Identify which cell holds the provided text, then report its (X, Y) central coordinate. 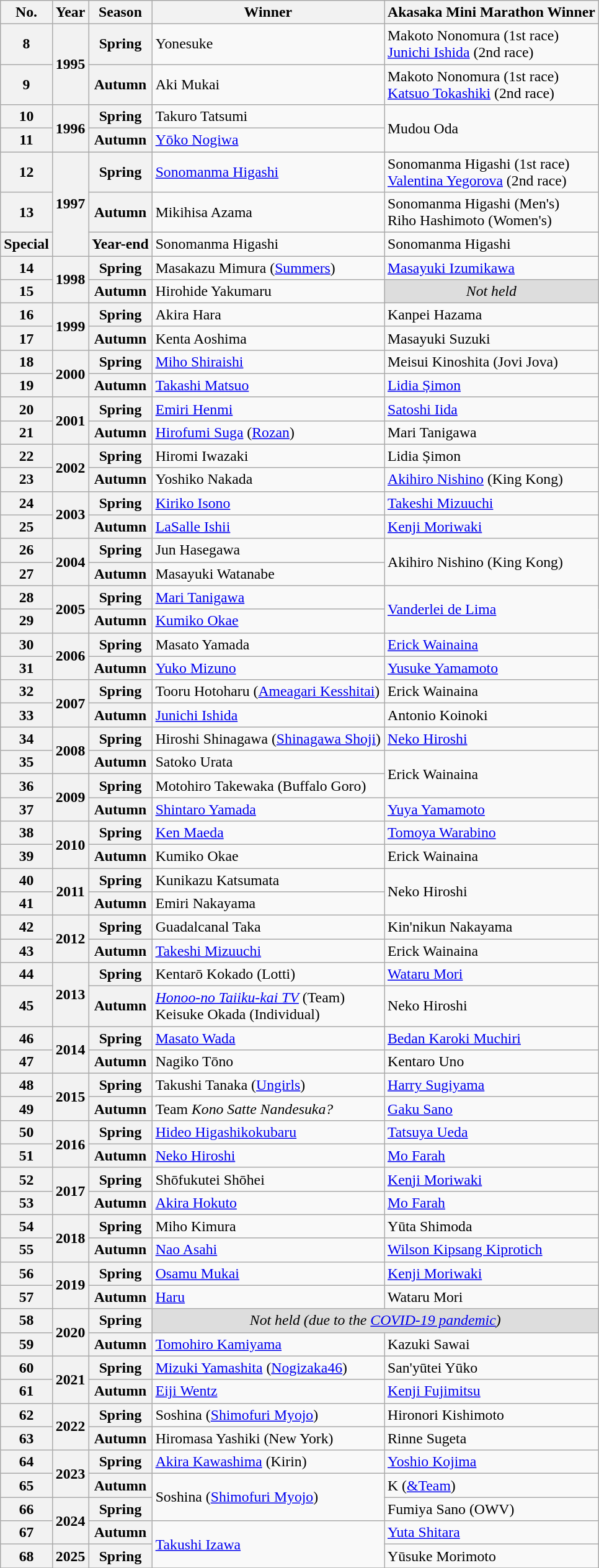
Guadalcanal Taka (268, 927)
2017 (70, 1191)
23 (27, 479)
Sonomanma Higashi (1st race) Valentina Yegorova (2nd race) (492, 171)
Antonio Koinoki (492, 715)
2013 (70, 994)
Tooru Hotoharu (Ameagari Kesshitai) (268, 692)
Tomoya Warabino (492, 833)
Bedan Karoki Muchiri (492, 1038)
52 (27, 1179)
Yuya Yamamoto (492, 809)
Haru (268, 1297)
Kanpei Hazama (492, 314)
Rinne Sugeta (492, 1438)
2018 (70, 1238)
61 (27, 1391)
Eiji Wentz (268, 1391)
37 (27, 809)
63 (27, 1438)
36 (27, 786)
2025 (70, 1556)
Yuko Mizuno (268, 668)
Akira Hokuto (268, 1203)
Makoto Nonomura (1st race)Junichi Ishida (2nd race) (492, 45)
2002 (70, 468)
35 (27, 762)
Kunikazu Katsumata (268, 880)
15 (27, 291)
13 (27, 212)
Hideo Higashikokubaru (268, 1132)
Yonesuke (268, 45)
Yūta Shimoda (492, 1226)
Osamu Mukai (268, 1273)
68 (27, 1556)
56 (27, 1273)
25 (27, 527)
No. (27, 12)
14 (27, 267)
Miho Shiraishi (268, 362)
Masakazu Mimura (Summers) (268, 267)
60 (27, 1368)
2000 (70, 373)
Hirohide Yakumaru (268, 291)
Wilson Kipsang Kiprotich (492, 1250)
58 (27, 1321)
1997 (70, 203)
20 (27, 409)
2020 (70, 1332)
46 (27, 1038)
K (&Team) (492, 1486)
Mudou Oda (492, 128)
Kentarō Kokado (Lotti) (268, 974)
Emiri Nakayama (268, 903)
Takushi Tanaka (Ungirls) (268, 1085)
Satoko Urata (268, 762)
Fumiya Sano (OWV) (492, 1509)
8 (27, 45)
Hironori Kishimoto (492, 1415)
26 (27, 550)
45 (27, 1006)
38 (27, 833)
Harry Sugiyama (492, 1085)
2023 (70, 1474)
66 (27, 1509)
Takuro Tatsumi (268, 116)
Kentaro Uno (492, 1061)
Meisui Kinoshita (Jovi Jova) (492, 362)
Satoshi Iida (492, 409)
Aki Mukai (268, 84)
Ken Maeda (268, 833)
Hiroshi Shinagawa (Shinagawa Shoji) (268, 739)
2015 (70, 1097)
Masato Yamada (268, 644)
2003 (70, 515)
LaSalle Ishii (268, 527)
Shōfukutei Shōhei (268, 1179)
53 (27, 1203)
64 (27, 1462)
Junichi Ishida (268, 715)
Year-end (120, 244)
Mikihisa Azama (268, 212)
Akasaka Mini Marathon Winner (492, 12)
33 (27, 715)
22 (27, 456)
41 (27, 903)
Yōko Nogiwa (268, 140)
62 (27, 1415)
2014 (70, 1049)
Shintaro Yamada (268, 809)
55 (27, 1250)
2004 (70, 562)
Kenta Aoshima (268, 338)
Hirofumi Suga (Rozan) (268, 432)
Emiri Henmi (268, 409)
2006 (70, 656)
31 (27, 668)
2008 (70, 751)
Masayuki Watanabe (268, 574)
50 (27, 1132)
Winner (268, 12)
43 (27, 950)
Vanderlei de Lima (492, 609)
39 (27, 857)
Kazuki Sawai (492, 1344)
2011 (70, 892)
40 (27, 880)
Mizuki Yamashita (Nogizaka46) (268, 1368)
Nao Asahi (268, 1250)
1995 (70, 65)
44 (27, 974)
Akira Hara (268, 314)
Honoo-no Taiiku-kai TV (Team)Keisuke Okada (Individual) (268, 1006)
54 (27, 1226)
65 (27, 1486)
9 (27, 84)
Tatsuya Ueda (492, 1132)
Kenji Fujimitsu (492, 1391)
Masayuki Izumikawa (492, 267)
49 (27, 1108)
Kin'nikun Nakayama (492, 927)
Yoshiko Nakada (268, 479)
Team Kono Satte Nandesuka? (268, 1108)
28 (27, 597)
Yoshio Kojima (492, 1462)
Takashi Matsuo (268, 385)
Miho Kimura (268, 1226)
Kiriko Isono (268, 503)
47 (27, 1061)
2010 (70, 845)
57 (27, 1297)
1996 (70, 128)
2024 (70, 1521)
24 (27, 503)
42 (27, 927)
2005 (70, 609)
San'yūtei Yūko (492, 1368)
17 (27, 338)
Hiromasa Yashiki (New York) (268, 1438)
51 (27, 1156)
18 (27, 362)
2022 (70, 1427)
1998 (70, 279)
Makoto Nonomura (1st race)Katsuo Tokashiki (2nd race) (492, 84)
2021 (70, 1379)
34 (27, 739)
11 (27, 140)
2012 (70, 938)
2019 (70, 1285)
2016 (70, 1144)
2001 (70, 421)
59 (27, 1344)
21 (27, 432)
Yuta Shitara (492, 1533)
12 (27, 171)
32 (27, 692)
67 (27, 1533)
Year (70, 12)
Sonomanma Higashi (Men's)Riho Hashimoto (Women's) (492, 212)
Jun Hasegawa (268, 550)
Yūsuke Morimoto (492, 1556)
2007 (70, 703)
29 (27, 621)
30 (27, 644)
Season (120, 12)
48 (27, 1085)
Yusuke Yamamoto (492, 668)
2009 (70, 798)
Masayuki Suzuki (492, 338)
Tomohiro Kamiyama (268, 1344)
Not held (due to the COVID-19 pandemic) (375, 1321)
16 (27, 314)
Masato Wada (268, 1038)
Hiromi Iwazaki (268, 456)
10 (27, 116)
Special (27, 244)
Nagiko Tōno (268, 1061)
Takushi Izawa (268, 1544)
Motohiro Takewaka (Buffalo Goro) (268, 786)
27 (27, 574)
Not held (492, 291)
1999 (70, 326)
19 (27, 385)
Gaku Sano (492, 1108)
Akira Kawashima (Kirin) (268, 1462)
